Find where the given text appears and provide that cell's center as (x, y) coordinate. 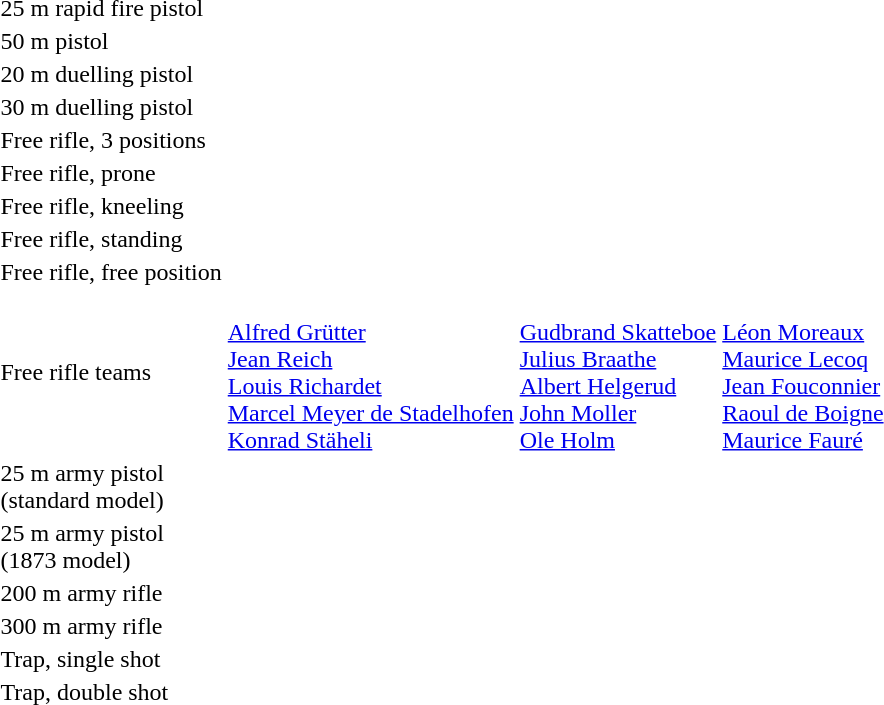
Gudbrand SkatteboeJulius BraatheAlbert HelgerudJohn MollerOle Holm (618, 372)
Alfred GrütterJean ReichLouis RichardetMarcel Meyer de StadelhofenKonrad Stäheli (370, 372)
